Detect which cell encompasses the target text, then output its [X, Y] center coordinate. 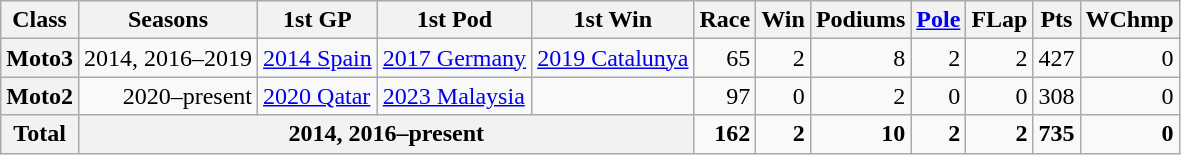
Moto3 [40, 58]
735 [1056, 134]
427 [1056, 58]
WChmp [1130, 20]
Moto2 [40, 96]
10 [860, 134]
1st GP [318, 20]
65 [725, 58]
Pole [938, 20]
2019 Catalunya [613, 58]
2023 Malaysia [454, 96]
Total [40, 134]
Win [784, 20]
Podiums [860, 20]
2017 Germany [454, 58]
1st Win [613, 20]
Race [725, 20]
308 [1056, 96]
97 [725, 96]
8 [860, 58]
Pts [1056, 20]
2020–present [168, 96]
Seasons [168, 20]
2014, 2016–2019 [168, 58]
2014 Spain [318, 58]
162 [725, 134]
2020 Qatar [318, 96]
FLap [1000, 20]
1st Pod [454, 20]
Class [40, 20]
2014, 2016–present [386, 134]
